Provide the [x, y] coordinate of the cell's center where the given text is located.  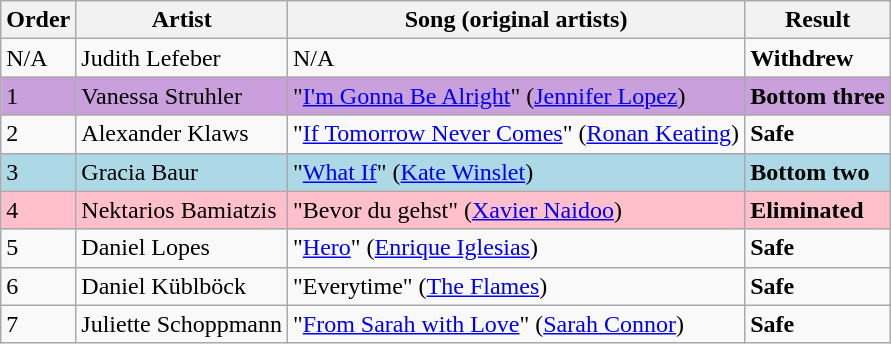
Gracia Baur [182, 172]
Daniel Lopes [182, 248]
2 [38, 134]
"What If" (Kate Winslet) [516, 172]
Juliette Schoppmann [182, 324]
Daniel Küblböck [182, 286]
Order [38, 20]
6 [38, 286]
"Everytime" (The Flames) [516, 286]
Vanessa Struhler [182, 96]
Eliminated [818, 210]
Bottom two [818, 172]
"If Tomorrow Never Comes" (Ronan Keating) [516, 134]
"I'm Gonna Be Alright" (Jennifer Lopez) [516, 96]
Bottom three [818, 96]
"From Sarah with Love" (Sarah Connor) [516, 324]
"Bevor du gehst" (Xavier Naidoo) [516, 210]
7 [38, 324]
Song (original artists) [516, 20]
Result [818, 20]
Nektarios Bamiatzis [182, 210]
Artist [182, 20]
"Hero" (Enrique Iglesias) [516, 248]
1 [38, 96]
3 [38, 172]
4 [38, 210]
Alexander Klaws [182, 134]
Withdrew [818, 58]
Judith Lefeber [182, 58]
5 [38, 248]
